Provide the [x, y] coordinate of the cell's center where the given text is located.  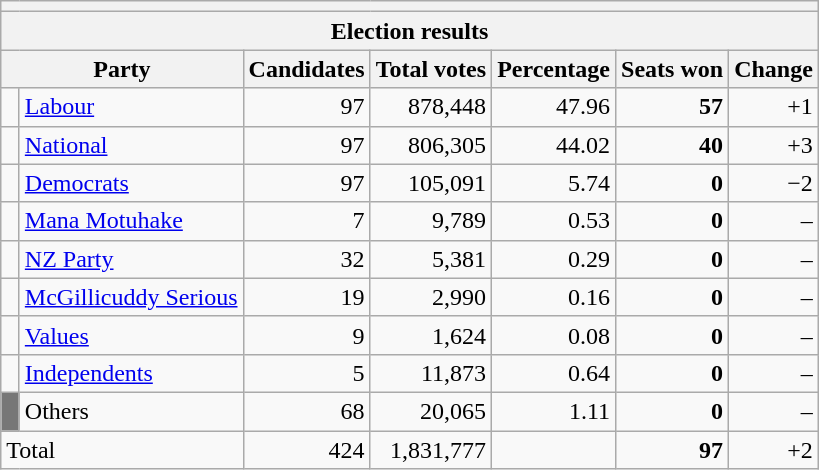
Democrats [131, 183]
Independents [131, 373]
878,448 [431, 107]
20,065 [431, 411]
57 [672, 107]
424 [306, 449]
1,831,777 [431, 449]
1.11 [554, 411]
Percentage [554, 69]
7 [306, 221]
Labour [131, 107]
National [131, 145]
Total [122, 449]
68 [306, 411]
5,381 [431, 259]
McGillicuddy Serious [131, 297]
32 [306, 259]
−2 [774, 183]
5.74 [554, 183]
0.08 [554, 335]
0.29 [554, 259]
2,990 [431, 297]
Values [131, 335]
105,091 [431, 183]
Seats won [672, 69]
Election results [410, 31]
0.53 [554, 221]
19 [306, 297]
1,624 [431, 335]
5 [306, 373]
806,305 [431, 145]
44.02 [554, 145]
9 [306, 335]
Mana Motuhake [131, 221]
Change [774, 69]
Others [131, 411]
47.96 [554, 107]
+2 [774, 449]
0.64 [554, 373]
40 [672, 145]
+3 [774, 145]
+1 [774, 107]
Total votes [431, 69]
11,873 [431, 373]
0.16 [554, 297]
Party [122, 69]
NZ Party [131, 259]
9,789 [431, 221]
Candidates [306, 69]
